Pinpoint the cell where the given text exists, returning its (x, y) midpoint coordinate. 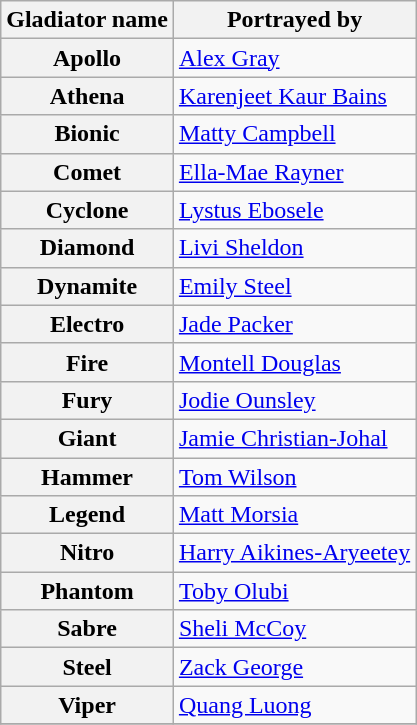
Apollo (88, 58)
Electro (88, 324)
Fury (88, 400)
Phantom (88, 591)
Jade Packer (294, 324)
Harry Aikines-Aryeetey (294, 553)
Matt Morsia (294, 515)
Giant (88, 438)
Toby Olubi (294, 591)
Sheli McCoy (294, 629)
Bionic (88, 134)
Hammer (88, 477)
Athena (88, 96)
Portrayed by (294, 20)
Jamie Christian-Johal (294, 438)
Comet (88, 172)
Steel (88, 667)
Dynamite (88, 286)
Sabre (88, 629)
Alex Gray (294, 58)
Livi Sheldon (294, 248)
Emily Steel (294, 286)
Tom Wilson (294, 477)
Ella-Mae Rayner (294, 172)
Fire (88, 362)
Gladiator name (88, 20)
Viper (88, 705)
Legend (88, 515)
Matty Campbell (294, 134)
Lystus Ebosele (294, 210)
Karenjeet Kaur Bains (294, 96)
Montell Douglas (294, 362)
Nitro (88, 553)
Zack George (294, 667)
Diamond (88, 248)
Cyclone (88, 210)
Jodie Ounsley (294, 400)
Quang Luong (294, 705)
